Search for the cell housing the specified text and yield its [x, y] center coordinate. 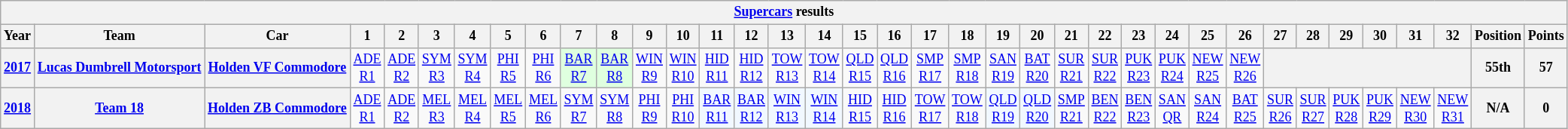
Team [119, 36]
2017 [18, 68]
SMPR21 [1071, 109]
7 [579, 36]
BARR12 [752, 109]
TOWR13 [787, 68]
30 [1380, 36]
MELR4 [473, 109]
SYMR3 [436, 68]
23 [1139, 36]
Team 18 [119, 109]
18 [968, 36]
BARR11 [717, 109]
11 [717, 36]
MELR6 [543, 109]
2 [402, 36]
2018 [18, 109]
24 [1172, 36]
QLDR19 [1003, 109]
SANR19 [1003, 68]
19 [1003, 36]
16 [895, 36]
4 [473, 36]
NEWR25 [1208, 68]
WINR13 [787, 109]
15 [860, 36]
PHIR6 [543, 68]
BARR8 [615, 68]
SURR27 [1313, 109]
SYMR4 [473, 68]
BATR25 [1245, 109]
31 [1415, 36]
N/A [1499, 109]
SANR24 [1208, 109]
HIDR12 [752, 68]
Lucas Dumbrell Motorsport [119, 68]
0 [1545, 109]
SURR26 [1281, 109]
Holden VF Commodore [277, 68]
55th [1499, 68]
8 [615, 36]
26 [1245, 36]
BENR23 [1139, 109]
BARR7 [579, 68]
Points [1545, 36]
TOWR18 [968, 109]
NEWR30 [1415, 109]
57 [1545, 68]
21 [1071, 36]
PUKR28 [1347, 109]
HIDR15 [860, 109]
PHIR9 [650, 109]
SMPR18 [968, 68]
27 [1281, 36]
WINR14 [825, 109]
HIDR11 [717, 68]
MELR3 [436, 109]
QLDR15 [860, 68]
PUKR24 [1172, 68]
SYMR7 [579, 109]
12 [752, 36]
QLDR16 [895, 68]
PHIR5 [509, 68]
25 [1208, 36]
Holden ZB Commodore [277, 109]
Supercars results [784, 12]
3 [436, 36]
NEWR31 [1453, 109]
SURR21 [1071, 68]
32 [1453, 36]
MELR5 [509, 109]
10 [683, 36]
BENR22 [1105, 109]
14 [825, 36]
WINR9 [650, 68]
5 [509, 36]
9 [650, 36]
6 [543, 36]
HIDR16 [895, 109]
13 [787, 36]
28 [1313, 36]
SANQR [1172, 109]
29 [1347, 36]
20 [1038, 36]
PHIR10 [683, 109]
QLDR20 [1038, 109]
TOWR14 [825, 68]
PUKR23 [1139, 68]
BATR20 [1038, 68]
1 [367, 36]
NEWR26 [1245, 68]
SURR22 [1105, 68]
WINR10 [683, 68]
Car [277, 36]
PUKR29 [1380, 109]
17 [930, 36]
Year [18, 36]
22 [1105, 36]
SYMR8 [615, 109]
TOWR17 [930, 109]
Position [1499, 36]
SMPR17 [930, 68]
